Pinpoint the cell where the given text exists, returning its [X, Y] midpoint coordinate. 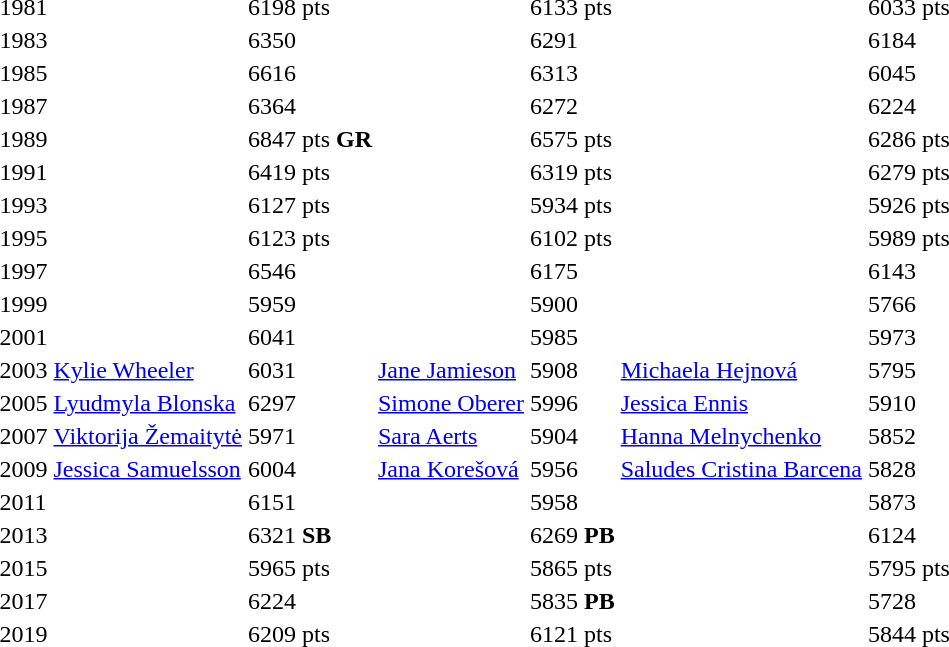
5958 [572, 502]
5934 pts [572, 205]
Lyudmyla Blonska [148, 403]
Jessica Samuelsson [148, 469]
6269 PB [572, 535]
6175 [572, 271]
6004 [310, 469]
5835 PB [572, 601]
6350 [310, 40]
Simone Oberer [452, 403]
6575 pts [572, 139]
6102 pts [572, 238]
6364 [310, 106]
6847 pts GR [310, 139]
Sara Aerts [452, 436]
Hanna Melnychenko [741, 436]
6041 [310, 337]
6313 [572, 73]
6291 [572, 40]
5900 [572, 304]
Jana Korešová [452, 469]
6546 [310, 271]
Viktorija Žemaitytė [148, 436]
Kylie Wheeler [148, 370]
5965 pts [310, 568]
5865 pts [572, 568]
5908 [572, 370]
6224 [310, 601]
6419 pts [310, 172]
6319 pts [572, 172]
6297 [310, 403]
6123 pts [310, 238]
Michaela Hejnová [741, 370]
6616 [310, 73]
Saludes Cristina Barcena [741, 469]
6031 [310, 370]
5956 [572, 469]
5971 [310, 436]
5996 [572, 403]
6127 pts [310, 205]
6321 SB [310, 535]
5959 [310, 304]
6151 [310, 502]
Jessica Ennis [741, 403]
5904 [572, 436]
5985 [572, 337]
Jane Jamieson [452, 370]
6272 [572, 106]
